Detect which cell encompasses the target text, then output its [X, Y] center coordinate. 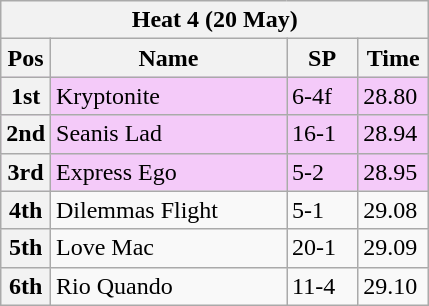
3rd [26, 172]
29.09 [394, 248]
Name [169, 58]
1st [26, 96]
6th [26, 286]
Dilemmas Flight [169, 210]
16-1 [322, 134]
Love Mac [169, 248]
28.95 [394, 172]
28.94 [394, 134]
Pos [26, 58]
Rio Quando [169, 286]
SP [322, 58]
5th [26, 248]
29.10 [394, 286]
Express Ego [169, 172]
5-2 [322, 172]
Kryptonite [169, 96]
2nd [26, 134]
Time [394, 58]
29.08 [394, 210]
4th [26, 210]
6-4f [322, 96]
20-1 [322, 248]
11-4 [322, 286]
28.80 [394, 96]
5-1 [322, 210]
Seanis Lad [169, 134]
Heat 4 (20 May) [215, 20]
